Locate the cell with the specified text and output its (x, y) center coordinate. 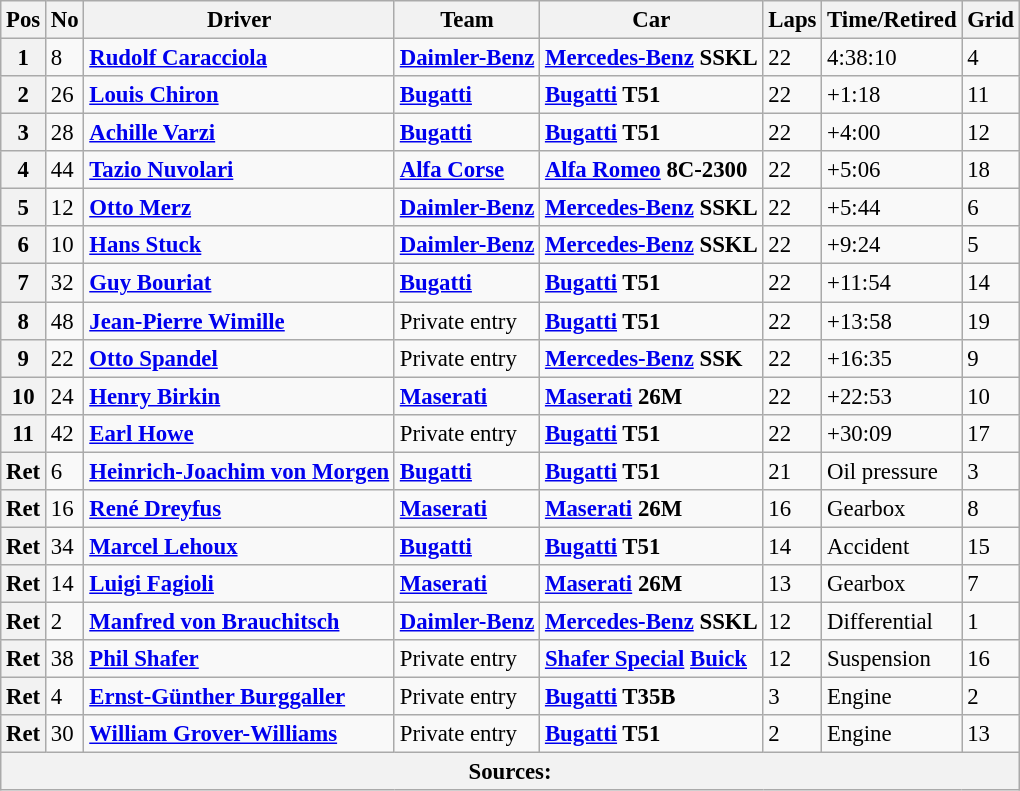
26 (65, 95)
42 (65, 433)
Time/Retired (892, 20)
+16:35 (892, 358)
+13:58 (892, 321)
Heinrich-Joachim von Morgen (240, 471)
21 (792, 471)
+1:18 (892, 95)
Manfred von Brauchitsch (240, 621)
Ernst-Günther Burggaller (240, 697)
34 (65, 546)
Pos (24, 20)
Rudolf Caracciola (240, 58)
No (65, 20)
+30:09 (892, 433)
William Grover-Williams (240, 734)
Oil pressure (892, 471)
Henry Birkin (240, 396)
18 (990, 170)
17 (990, 433)
48 (65, 321)
38 (65, 659)
Earl Howe (240, 433)
+5:06 (892, 170)
32 (65, 283)
15 (990, 546)
44 (65, 170)
Tazio Nuvolari (240, 170)
+5:44 (892, 208)
Otto Spandel (240, 358)
30 (65, 734)
+22:53 (892, 396)
Laps (792, 20)
Sources: (510, 772)
+9:24 (892, 245)
Accident (892, 546)
Alfa Romeo 8C-2300 (652, 170)
Louis Chiron (240, 95)
Team (466, 20)
28 (65, 133)
Phil Shafer (240, 659)
Bugatti T35B (652, 697)
Car (652, 20)
Guy Bouriat (240, 283)
Otto Merz (240, 208)
+11:54 (892, 283)
Differential (892, 621)
Mercedes-Benz SSK (652, 358)
Hans Stuck (240, 245)
Grid (990, 20)
Alfa Corse (466, 170)
Jean-Pierre Wimille (240, 321)
19 (990, 321)
+4:00 (892, 133)
Marcel Lehoux (240, 546)
Driver (240, 20)
24 (65, 396)
Achille Varzi (240, 133)
Luigi Fagioli (240, 584)
4:38:10 (892, 58)
Shafer Special Buick (652, 659)
Suspension (892, 659)
René Dreyfus (240, 509)
